Pinpoint the cell where the given text exists, returning its [X, Y] midpoint coordinate. 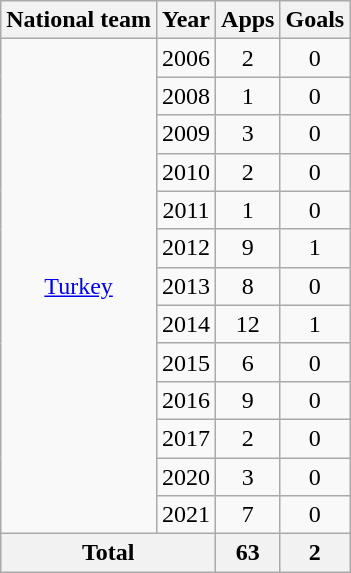
63 [248, 553]
2009 [186, 134]
2014 [186, 324]
2012 [186, 248]
8 [248, 286]
2013 [186, 286]
2010 [186, 172]
Turkey [79, 286]
Year [186, 20]
12 [248, 324]
2006 [186, 58]
Total [108, 553]
2020 [186, 477]
2016 [186, 400]
2008 [186, 96]
National team [79, 20]
Apps [248, 20]
6 [248, 362]
7 [248, 515]
2021 [186, 515]
2017 [186, 438]
Goals [315, 20]
2015 [186, 362]
2011 [186, 210]
